Determine the (x, y) coordinate at the center of the cell enclosing the given text.  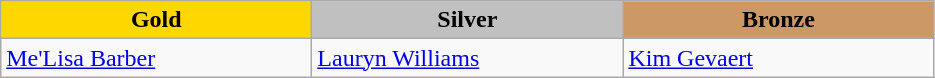
Gold (156, 20)
Lauryn Williams (468, 58)
Me'Lisa Barber (156, 58)
Silver (468, 20)
Kim Gevaert (778, 58)
Bronze (778, 20)
